Identify which cell holds the provided text, then report its [X, Y] central coordinate. 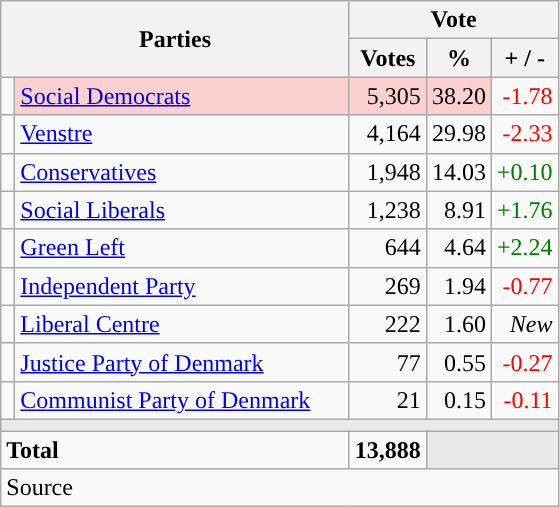
5,305 [388, 96]
0.15 [458, 400]
1.94 [458, 286]
Social Democrats [182, 96]
Source [280, 488]
-2.33 [524, 134]
1,238 [388, 210]
14.03 [458, 172]
-1.78 [524, 96]
Social Liberals [182, 210]
-0.11 [524, 400]
13,888 [388, 449]
Independent Party [182, 286]
Justice Party of Denmark [182, 362]
+1.76 [524, 210]
269 [388, 286]
Total [176, 449]
Votes [388, 58]
Conservatives [182, 172]
21 [388, 400]
-0.77 [524, 286]
77 [388, 362]
644 [388, 248]
+ / - [524, 58]
4,164 [388, 134]
New [524, 324]
0.55 [458, 362]
+2.24 [524, 248]
Parties [176, 39]
4.64 [458, 248]
-0.27 [524, 362]
38.20 [458, 96]
Vote [454, 20]
% [458, 58]
1.60 [458, 324]
Venstre [182, 134]
Communist Party of Denmark [182, 400]
Liberal Centre [182, 324]
29.98 [458, 134]
Green Left [182, 248]
+0.10 [524, 172]
8.91 [458, 210]
222 [388, 324]
1,948 [388, 172]
